Output the [x, y] coordinate of the center of the cell containing the given text.  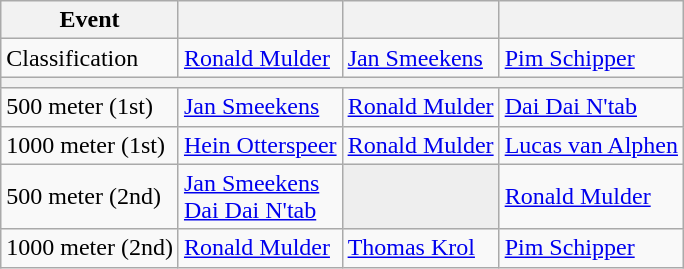
500 meter (1st) [90, 107]
Hein Otterspeer [260, 145]
1000 meter (1st) [90, 145]
Event [90, 20]
500 meter (2nd) [90, 196]
Jan Smeekens Dai Dai N'tab [260, 196]
Dai Dai N'tab [591, 107]
Thomas Krol [420, 248]
Lucas van Alphen [591, 145]
Classification [90, 58]
1000 meter (2nd) [90, 248]
